Detect which cell encompasses the target text, then output its (X, Y) center coordinate. 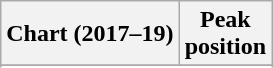
Peakposition (225, 34)
Chart (2017–19) (90, 34)
